Determine the (X, Y) coordinate at the center of the cell enclosing the given text.  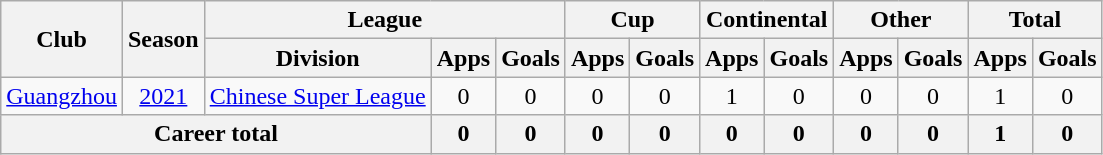
League (384, 20)
Total (1035, 20)
Season (163, 39)
Division (318, 58)
Club (62, 39)
Guangzhou (62, 96)
Chinese Super League (318, 96)
Career total (216, 134)
Cup (632, 20)
Continental (767, 20)
Other (901, 20)
2021 (163, 96)
